Identify which cell holds the provided text, then report its (x, y) central coordinate. 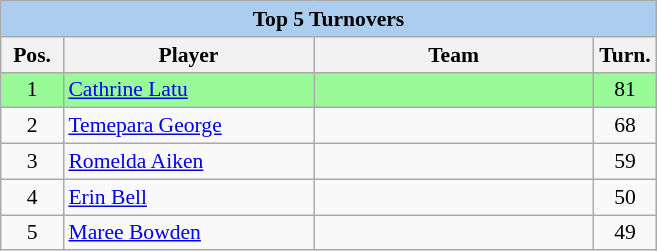
Top 5 Turnovers (329, 19)
Temepara George (188, 126)
1 (32, 90)
Pos. (32, 55)
2 (32, 126)
81 (626, 90)
50 (626, 197)
Romelda Aiken (188, 162)
5 (32, 233)
Maree Bowden (188, 233)
Erin Bell (188, 197)
59 (626, 162)
68 (626, 126)
Team (454, 55)
4 (32, 197)
Turn. (626, 55)
3 (32, 162)
Cathrine Latu (188, 90)
Player (188, 55)
49 (626, 233)
